Provide the (X, Y) coordinate of the cell's center where the given text is located.  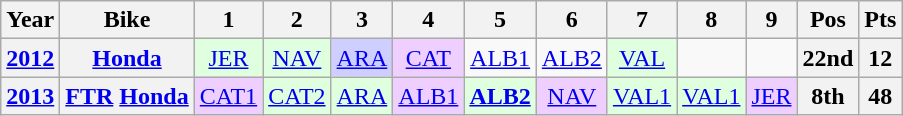
1 (228, 20)
CAT (428, 58)
6 (572, 20)
Pos (828, 20)
Pts (880, 20)
12 (880, 58)
48 (880, 96)
VAL (642, 58)
8th (828, 96)
7 (642, 20)
3 (362, 20)
5 (500, 20)
4 (428, 20)
9 (772, 20)
Year (30, 20)
FTR Honda (127, 96)
22nd (828, 58)
CAT1 (228, 96)
2013 (30, 96)
Bike (127, 20)
Honda (127, 58)
2012 (30, 58)
8 (712, 20)
2 (297, 20)
CAT2 (297, 96)
